Identify which cell holds the provided text, then report its [x, y] central coordinate. 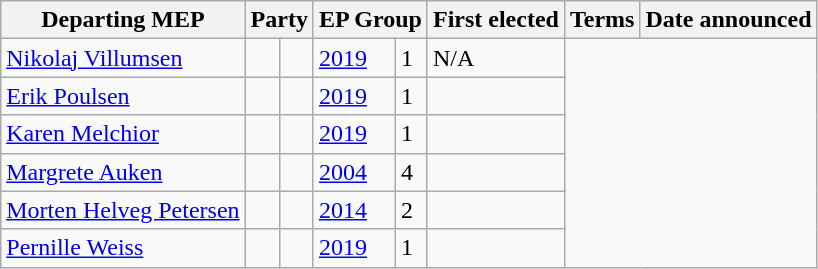
Margrete Auken [123, 172]
Terms [602, 20]
Morten Helveg Petersen [123, 210]
EP Group [370, 20]
Date announced [728, 20]
Karen Melchior [123, 134]
Erik Poulsen [123, 96]
Nikolaj Villumsen [123, 58]
4 [411, 172]
Pernille Weiss [123, 248]
N/A [496, 58]
First elected [496, 20]
Party [279, 20]
2004 [354, 172]
Departing MEP [123, 20]
2 [411, 210]
2014 [354, 210]
